Capture the cell that displays the provided text and extract its [X, Y] central coordinate. 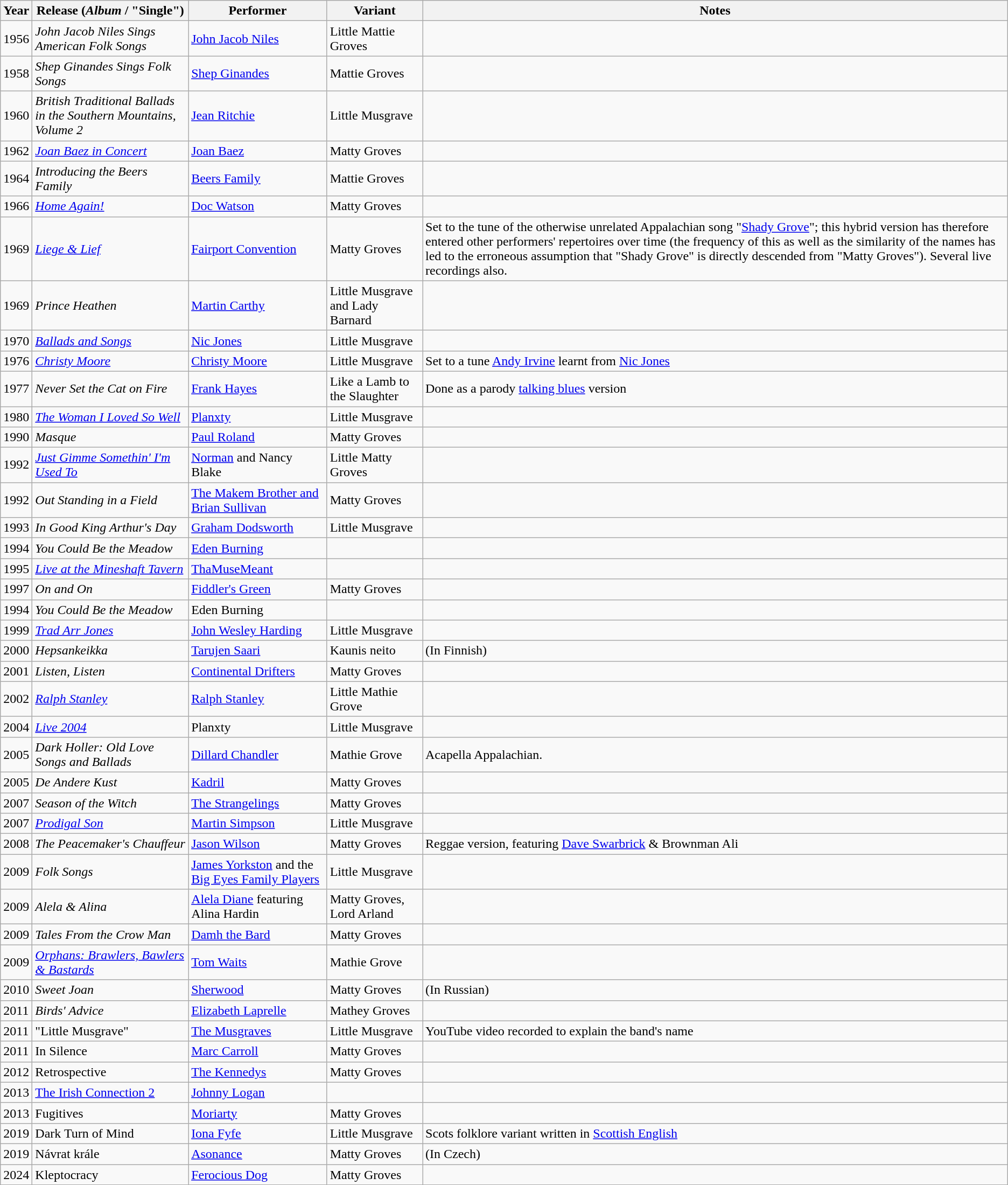
Damh the Bard [258, 935]
Martin Simpson [258, 824]
Never Set the Cat on Fire [110, 389]
1997 [16, 589]
Introducing the Beers Family [110, 179]
Live at the Mineshaft Tavern [110, 569]
Little Mattie Groves [375, 39]
Orphans: Brawlers, Bawlers & Bastards [110, 962]
(In Russian) [715, 990]
Release (Album / "Single") [110, 11]
John Wesley Harding [258, 630]
2002 [16, 699]
Little Musgrave and Lady Barnard [375, 305]
(In Czech) [715, 1154]
The Peacemaker's Chauffeur [110, 844]
1958 [16, 73]
Listen, Listen [110, 671]
Just Gimme Somethin' I'm Used To [110, 465]
2001 [16, 671]
British Traditional Ballads in the Southern Mountains, Volume 2 [110, 116]
2008 [16, 844]
Fairport Convention [258, 249]
Continental Drifters [258, 671]
Martin Carthy [258, 305]
Hepsankeikka [110, 651]
Dillard Chandler [258, 754]
2000 [16, 651]
On and On [110, 589]
1977 [16, 389]
Joan Baez [258, 151]
Folk Songs [110, 872]
1980 [16, 416]
De Andere Kust [110, 782]
Jason Wilson [258, 844]
Návrat krále [110, 1154]
1990 [16, 437]
Reggae version, featuring Dave Swarbrick & Brownman Ali [715, 844]
Moriarty [258, 1113]
Tarujen Saari [258, 651]
Little Mathie Grove [375, 699]
"Little Musgrave" [110, 1031]
Alela & Alina [110, 907]
Sherwood [258, 990]
1970 [16, 340]
Tales From the Crow Man [110, 935]
Shep Ginandes Sings Folk Songs [110, 73]
Little Matty Groves [375, 465]
Kleptocracy [110, 1175]
1993 [16, 528]
Birds' Advice [110, 1010]
Tom Waits [258, 962]
Masque [110, 437]
The Kennedys [258, 1072]
1999 [16, 630]
Marc Carroll [258, 1051]
Elizabeth Laprelle [258, 1010]
James Yorkston and the Big Eyes Family Players [258, 872]
1964 [16, 179]
Doc Watson [258, 206]
Variant [375, 11]
Set to a tune Andy Irvine learnt from Nic Jones [715, 361]
Liege & Lief [110, 249]
1995 [16, 569]
1966 [16, 206]
Done as a parody talking blues version [715, 389]
Johnny Logan [258, 1092]
Joan Baez in Concert [110, 151]
1956 [16, 39]
Dark Turn of Mind [110, 1133]
Scots folklore variant written in Scottish English [715, 1133]
Live 2004 [110, 727]
John Jacob Niles [258, 39]
Matty Groves, Lord Arland [375, 907]
In Silence [110, 1051]
1962 [16, 151]
Kadril [258, 782]
2012 [16, 1072]
The Musgraves [258, 1031]
The Woman I Loved So Well [110, 416]
Season of the Witch [110, 803]
2004 [16, 727]
Trad Arr Jones [110, 630]
In Good King Arthur's Day [110, 528]
Prince Heathen [110, 305]
Like a Lamb to the Slaughter [375, 389]
Ferocious Dog [258, 1175]
Iona Fyfe [258, 1133]
Beers Family [258, 179]
Sweet Joan [110, 990]
Fiddler's Green [258, 589]
The Strangelings [258, 803]
Retrospective [110, 1072]
Asonance [258, 1154]
The Irish Connection 2 [110, 1092]
Shep Ginandes [258, 73]
Prodigal Son [110, 824]
Notes [715, 11]
1960 [16, 116]
Ballads and Songs [110, 340]
Norman and Nancy Blake [258, 465]
YouTube video recorded to explain the band's name [715, 1031]
Jean Ritchie [258, 116]
2024 [16, 1175]
John Jacob Niles Sings American Folk Songs [110, 39]
Mathey Groves [375, 1010]
Fugitives [110, 1113]
Graham Dodsworth [258, 528]
Performer [258, 11]
Acapella Appalachian. [715, 754]
Year [16, 11]
Frank Hayes [258, 389]
(In Finnish) [715, 651]
Kaunis neito [375, 651]
Out Standing in a Field [110, 500]
Dark Holler: Old Love Songs and Ballads [110, 754]
Home Again! [110, 206]
Paul Roland [258, 437]
2010 [16, 990]
ThaMuseMeant [258, 569]
Nic Jones [258, 340]
1976 [16, 361]
The Makem Brother and Brian Sullivan [258, 500]
Alela Diane featuring Alina Hardin [258, 907]
